Identify which cell holds the provided text, then report its (X, Y) central coordinate. 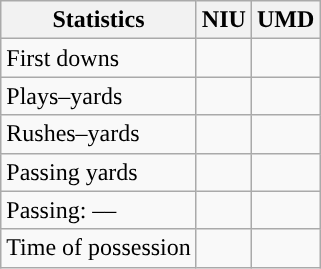
Rushes–yards (99, 134)
UMD (285, 20)
Passing yards (99, 172)
Statistics (99, 20)
Plays–yards (99, 96)
Passing: –– (99, 210)
NIU (224, 20)
First downs (99, 58)
Time of possession (99, 248)
